For the text-containing cell, return its midpoint in (X, Y) coordinate format. 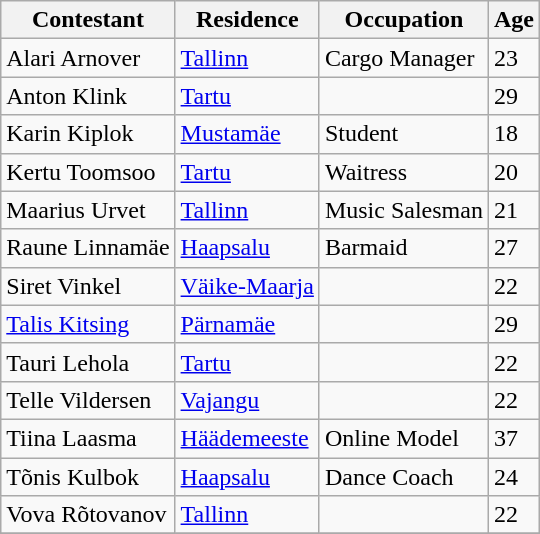
18 (514, 134)
Kertu Toomsoo (88, 172)
27 (514, 248)
Occupation (404, 20)
Telle Vildersen (88, 400)
Väike-Maarja (247, 286)
Music Salesman (404, 210)
Age (514, 20)
Alari Arnover (88, 58)
24 (514, 477)
Maarius Urvet (88, 210)
37 (514, 438)
Contestant (88, 20)
Pärnamäe (247, 324)
Vajangu (247, 400)
Vova Rõtovanov (88, 515)
Karin Kiplok (88, 134)
Dance Coach (404, 477)
20 (514, 172)
Häädemeeste (247, 438)
23 (514, 58)
Raune Linnamäe (88, 248)
Cargo Manager (404, 58)
Anton Klink (88, 96)
Talis Kitsing (88, 324)
Tiina Laasma (88, 438)
Barmaid (404, 248)
Residence (247, 20)
Online Model (404, 438)
Waitress (404, 172)
21 (514, 210)
Mustamäe (247, 134)
Siret Vinkel (88, 286)
Tauri Lehola (88, 362)
Tõnis Kulbok (88, 477)
Student (404, 134)
